Return [x, y] of the center of cell containing provided text 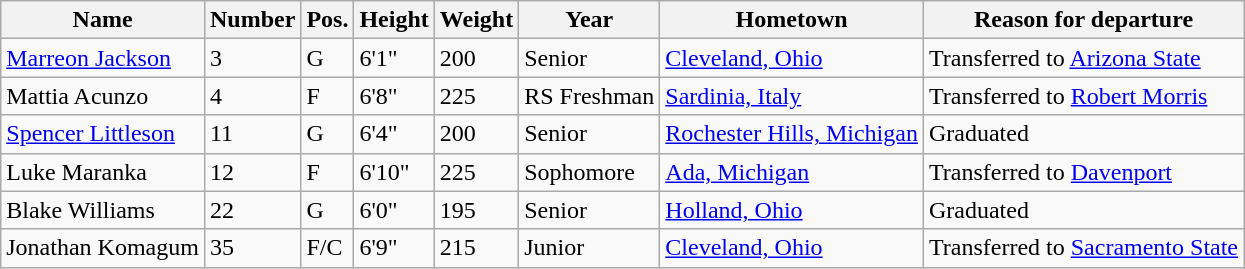
6'9" [394, 248]
Blake Williams [103, 210]
Sardinia, Italy [792, 96]
11 [252, 134]
6'10" [394, 172]
Transferred to Robert Morris [1083, 96]
Holland, Ohio [792, 210]
Marreon Jackson [103, 58]
Transferred to Davenport [1083, 172]
6'0" [394, 210]
Transferred to Sacramento State [1083, 248]
Name [103, 20]
Pos. [328, 20]
Reason for departure [1083, 20]
12 [252, 172]
Weight [476, 20]
Mattia Acunzo [103, 96]
3 [252, 58]
F/C [328, 248]
Spencer Littleson [103, 134]
4 [252, 96]
Luke Maranka [103, 172]
Junior [590, 248]
Height [394, 20]
Hometown [792, 20]
Year [590, 20]
35 [252, 248]
215 [476, 248]
Jonathan Komagum [103, 248]
RS Freshman [590, 96]
6'8" [394, 96]
6'4" [394, 134]
Number [252, 20]
Ada, Michigan [792, 172]
Rochester Hills, Michigan [792, 134]
Sophomore [590, 172]
6'1" [394, 58]
22 [252, 210]
Transferred to Arizona State [1083, 58]
195 [476, 210]
